Scan for the cell matching the given text and deliver its [x, y] coordinate at center. 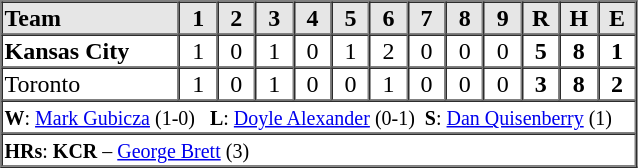
Team [91, 18]
9 [503, 18]
W: Mark Gubicza (1-0) L: Doyle Alexander (0-1) S: Dan Quisenberry (1) [319, 116]
E [617, 18]
R [541, 18]
6 [388, 18]
7 [427, 18]
H [579, 18]
Toronto [91, 84]
HRs: KCR – George Brett (3) [319, 150]
4 [312, 18]
Kansas City [91, 50]
